Provide the [x, y] coordinate of the cell's center where the given text is located.  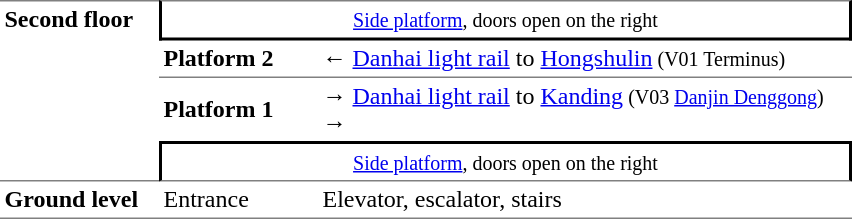
← Danhai light rail to Hongshulin (V01 Terminus) [585, 59]
Second floor [80, 91]
→ Danhai light rail to Kanding (V03 Danjin Denggong) → [585, 110]
Platform 2 [238, 59]
Platform 1 [238, 110]
